From the cell containing the given text, extract its center point as [X, Y] coordinate. 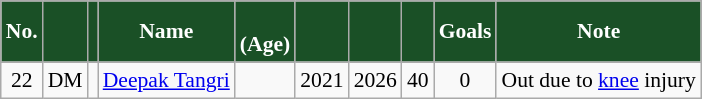
0 [466, 80]
Note [598, 32]
2021 [322, 80]
Out due to knee injury [598, 80]
(Age) [265, 32]
Deepak Tangri [166, 80]
2026 [376, 80]
DM [66, 80]
Name [166, 32]
40 [418, 80]
Goals [466, 32]
22 [22, 80]
No. [22, 32]
